Determine the (x, y) coordinate at the center of the cell enclosing the given text.  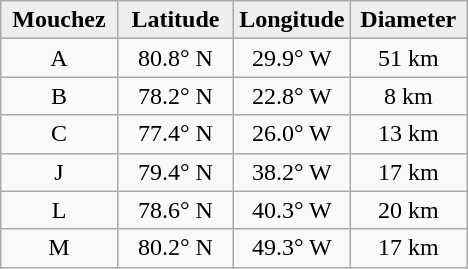
78.2° N (175, 96)
Mouchez (59, 20)
A (59, 58)
M (59, 248)
20 km (408, 210)
13 km (408, 134)
40.3° W (292, 210)
49.3° W (292, 248)
29.9° W (292, 58)
77.4° N (175, 134)
79.4° N (175, 172)
Latitude (175, 20)
22.8° W (292, 96)
78.6° N (175, 210)
Longitude (292, 20)
J (59, 172)
80.2° N (175, 248)
38.2° W (292, 172)
B (59, 96)
51 km (408, 58)
Diameter (408, 20)
8 km (408, 96)
80.8° N (175, 58)
26.0° W (292, 134)
L (59, 210)
C (59, 134)
